Search for the cell housing the specified text and yield its [X, Y] center coordinate. 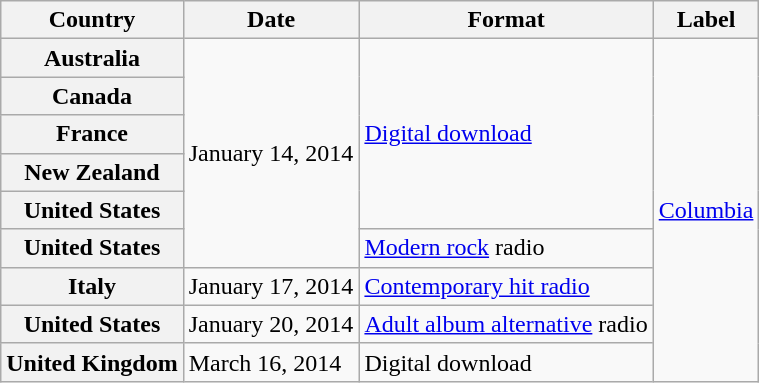
January 14, 2014 [271, 153]
Country [92, 20]
Columbia [706, 210]
United Kingdom [92, 362]
January 20, 2014 [271, 324]
Date [271, 20]
January 17, 2014 [271, 286]
Label [706, 20]
Italy [92, 286]
Format [506, 20]
Contemporary hit radio [506, 286]
Australia [92, 58]
New Zealand [92, 172]
March 16, 2014 [271, 362]
France [92, 134]
Adult album alternative radio [506, 324]
Canada [92, 96]
Modern rock radio [506, 248]
